Provide the (x, y) coordinate of the cell's center where the given text is located.  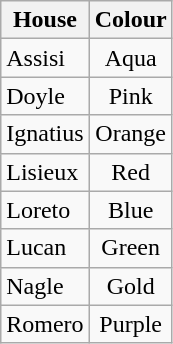
Romero (45, 324)
Blue (130, 210)
Aqua (130, 58)
Purple (130, 324)
Loreto (45, 210)
Orange (130, 134)
Gold (130, 286)
Assisi (45, 58)
Ignatius (45, 134)
Doyle (45, 96)
Colour (130, 20)
Lisieux (45, 172)
Lucan (45, 248)
Red (130, 172)
Nagle (45, 286)
Pink (130, 96)
Green (130, 248)
House (45, 20)
